Locate the cell with the specified text and output its (x, y) center coordinate. 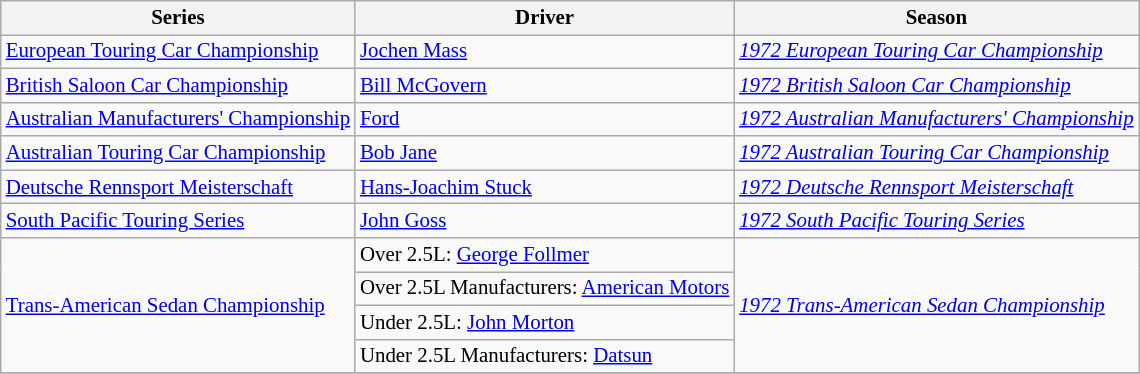
South Pacific Touring Series (178, 221)
European Touring Car Championship (178, 51)
1972 South Pacific Touring Series (936, 221)
Under 2.5L Manufacturers: Datsun (544, 356)
1972 Deutsche Rennsport Meisterschaft (936, 187)
Bob Jane (544, 153)
Hans-Joachim Stuck (544, 187)
Driver (544, 18)
1972 Australian Touring Car Championship (936, 153)
Bill McGovern (544, 85)
1972 British Saloon Car Championship (936, 85)
Australian Touring Car Championship (178, 153)
Jochen Mass (544, 51)
Australian Manufacturers' Championship (178, 119)
1972 European Touring Car Championship (936, 51)
John Goss (544, 221)
1972 Trans-American Sedan Championship (936, 306)
Under 2.5L: John Morton (544, 322)
British Saloon Car Championship (178, 85)
1972 Australian Manufacturers' Championship (936, 119)
Deutsche Rennsport Meisterschaft (178, 187)
Over 2.5L Manufacturers: American Motors (544, 288)
Ford (544, 119)
Season (936, 18)
Trans-American Sedan Championship (178, 306)
Over 2.5L: George Follmer (544, 255)
Series (178, 18)
